For the text-containing cell, return its midpoint in [x, y] coordinate format. 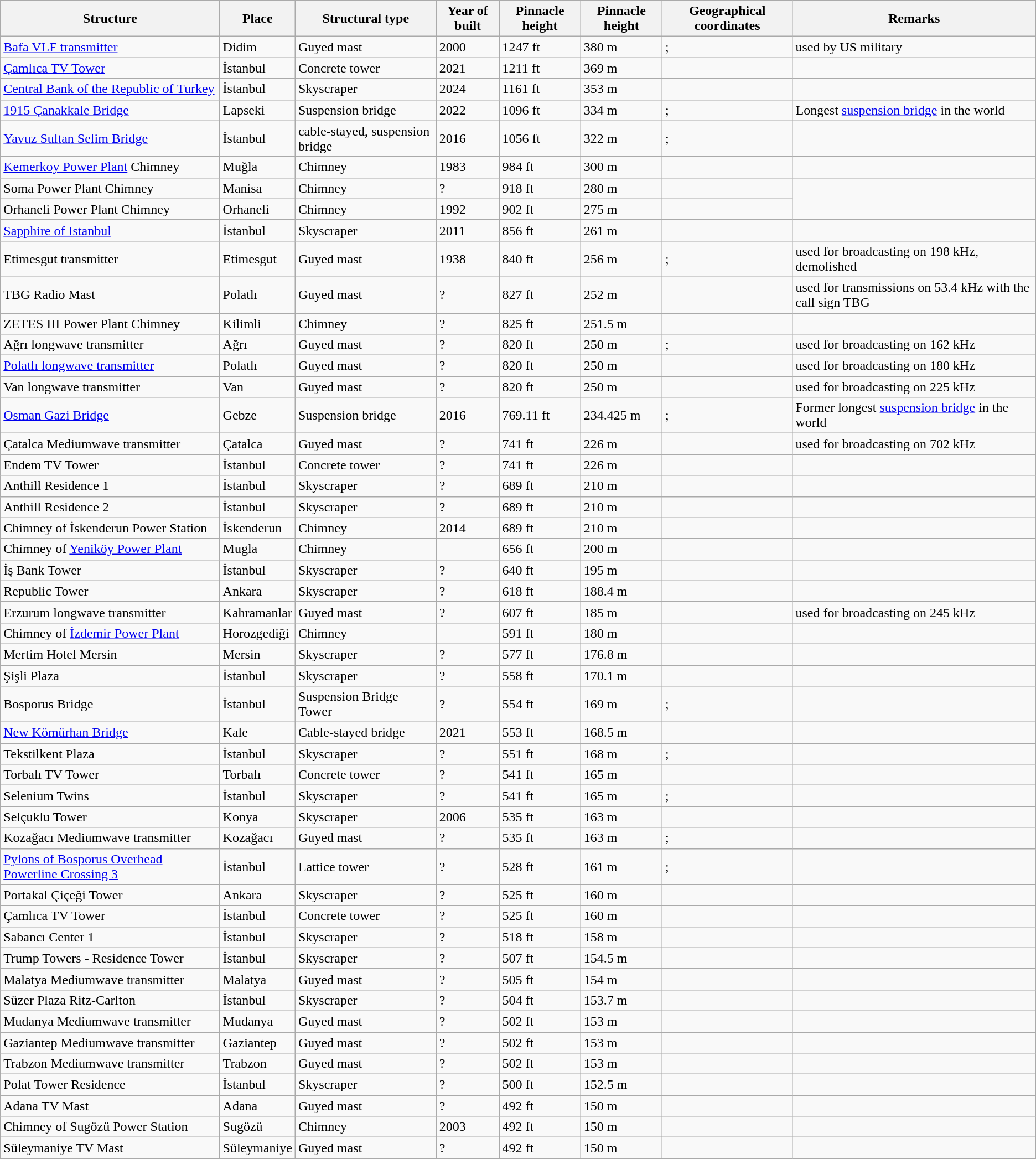
1056 ft [540, 138]
577 ft [540, 654]
Former longest suspension bridge in the world [914, 415]
Kozağacı Mediumwave transmitter [110, 838]
Republic Tower [110, 591]
Malatya Mediumwave transmitter [110, 979]
Trump Towers - Residence Tower [110, 958]
1161 ft [540, 89]
280 m [621, 188]
Osman Gazi Bridge [110, 415]
Remarks [914, 19]
used for broadcasting on 245 kHz [914, 612]
Van [257, 387]
607 ft [540, 612]
1211 ft [540, 68]
Mersin [257, 654]
154 m [621, 979]
176.8 m [621, 654]
188.4 m [621, 591]
640 ft [540, 570]
Mudanya Mediumwave transmitter [110, 1021]
518 ft [540, 937]
Yavuz Sultan Selim Bridge [110, 138]
558 ft [540, 676]
2011 [468, 230]
used for broadcasting on 225 kHz [914, 387]
2003 [468, 1127]
Kahramanlar [257, 612]
Trabzon [257, 1064]
856 ft [540, 230]
Portakal Çiçeği Tower [110, 895]
353 m [621, 89]
Selçuklu Tower [110, 817]
Süzer Plaza Ritz-Carlton [110, 1000]
380 m [621, 47]
551 ft [540, 754]
used by US military [914, 47]
500 ft [540, 1085]
Soma Power Plant Chimney [110, 188]
Mertim Hotel Mersin [110, 654]
Çatalca Mediumwave transmitter [110, 444]
Selenium Twins [110, 796]
840 ft [540, 259]
Mudanya [257, 1021]
Etimesgut transmitter [110, 259]
Polatlı longwave transmitter [110, 366]
Süleymaniye [257, 1148]
369 m [621, 68]
154.5 m [621, 958]
1247 ft [540, 47]
256 m [621, 259]
553 ft [540, 733]
Year of built [468, 19]
234.425 m [621, 415]
Konya [257, 817]
Torbalı [257, 775]
Muğla [257, 167]
Van longwave transmitter [110, 387]
Orhaneli Power Plant Chimney [110, 209]
Anthill Residence 1 [110, 486]
used for broadcasting on 180 kHz [914, 366]
Longest suspension bridge in the world [914, 110]
251.5 m [621, 324]
195 m [621, 570]
185 m [621, 612]
827 ft [540, 294]
Kozağacı [257, 838]
Didim [257, 47]
200 m [621, 549]
Bafa VLF transmitter [110, 47]
İş Bank Tower [110, 570]
261 m [621, 230]
cable-stayed, suspension bridge [365, 138]
Şişli Plaza [110, 676]
Suspension Bridge Tower [365, 704]
Lapseki [257, 110]
Ağrı [257, 345]
2000 [468, 47]
Chimney of Yeniköy Power Plant [110, 549]
Gebze [257, 415]
Structure [110, 19]
Anthill Residence 2 [110, 507]
169 m [621, 704]
Manisa [257, 188]
New Kömürhan Bridge [110, 733]
902 ft [540, 209]
İskenderun [257, 528]
Adana [257, 1106]
used for broadcasting on 702 kHz [914, 444]
656 ft [540, 549]
Gaziantep [257, 1042]
Kilimli [257, 324]
2014 [468, 528]
2024 [468, 89]
used for broadcasting on 198 kHz, demolished [914, 259]
Place [257, 19]
1983 [468, 167]
554 ft [540, 704]
Ağrı longwave transmitter [110, 345]
Erzurum longwave transmitter [110, 612]
153.7 m [621, 1000]
505 ft [540, 979]
1938 [468, 259]
Sugözü [257, 1127]
Chimney of Sugözü Power Station [110, 1127]
507 ft [540, 958]
Trabzon Mediumwave transmitter [110, 1064]
168 m [621, 754]
275 m [621, 209]
528 ft [540, 867]
Kemerkoy Power Plant Chimney [110, 167]
168.5 m [621, 733]
Torbalı TV Tower [110, 775]
252 m [621, 294]
Gaziantep Mediumwave transmitter [110, 1042]
Horozgediği [257, 633]
Tekstilkent Plaza [110, 754]
used for transmissions on 53.4 kHz with the call sign TBG [914, 294]
Chimney of İskenderun Power Station [110, 528]
Geographical coordinates [727, 19]
Etimesgut [257, 259]
Polat Tower Residence [110, 1085]
Kale [257, 733]
300 m [621, 167]
2006 [468, 817]
Çatalca [257, 444]
Orhaneli [257, 209]
504 ft [540, 1000]
918 ft [540, 188]
161 m [621, 867]
984 ft [540, 167]
Lattice tower [365, 867]
Pylons of Bosporus Overhead Powerline Crossing 3 [110, 867]
Sabancı Center 1 [110, 937]
Endem TV Tower [110, 465]
Malatya [257, 979]
2022 [468, 110]
170.1 m [621, 676]
Cable-stayed bridge [365, 733]
used for broadcasting on 162 kHz [914, 345]
825 ft [540, 324]
180 m [621, 633]
Chimney of İzdemir Power Plant [110, 633]
Sapphire of Istanbul [110, 230]
152.5 m [621, 1085]
Adana TV Mast [110, 1106]
158 m [621, 937]
TBG Radio Mast [110, 294]
Süleymaniye TV Mast [110, 1148]
ZETES III Power Plant Chimney [110, 324]
322 m [621, 138]
1096 ft [540, 110]
769.11 ft [540, 415]
Central Bank of the Republic of Turkey [110, 89]
591 ft [540, 633]
1992 [468, 209]
Structural type [365, 19]
Bosporus Bridge [110, 704]
618 ft [540, 591]
Mugla [257, 549]
334 m [621, 110]
1915 Çanakkale Bridge [110, 110]
